Search for the cell housing the specified text and yield its (X, Y) center coordinate. 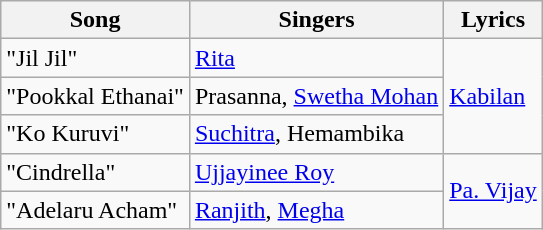
Prasanna, Swetha Mohan (316, 96)
"Pookkal Ethanai" (96, 96)
Singers (316, 20)
Ranjith, Megha (316, 210)
Suchitra, Hemambika (316, 134)
"Cindrella" (96, 172)
Song (96, 20)
"Jil Jil" (96, 58)
Ujjayinee Roy (316, 172)
Lyrics (494, 20)
"Ko Kuruvi" (96, 134)
Pa. Vijay (494, 191)
Rita (316, 58)
Kabilan (494, 96)
"Adelaru Acham" (96, 210)
